For the text-containing cell, return its midpoint in [x, y] coordinate format. 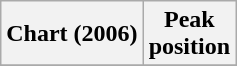
Chart (2006) [72, 34]
Peakposition [189, 34]
